Search for the cell housing the specified text and yield its (X, Y) center coordinate. 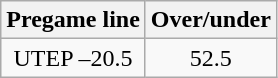
UTEP –20.5 (74, 58)
Pregame line (74, 20)
Over/under (210, 20)
52.5 (210, 58)
